Scan for the cell matching the given text and deliver its (X, Y) coordinate at center. 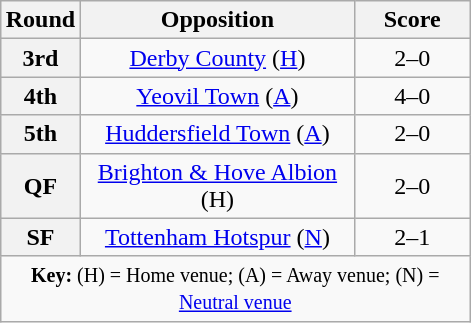
Huddersfield Town (A) (218, 134)
Key: (H) = Home venue; (A) = Away venue; (N) = Neutral venue (235, 288)
Round (40, 20)
SF (40, 237)
Derby County (H) (218, 58)
3rd (40, 58)
QF (40, 186)
Yeovil Town (A) (218, 96)
Score (412, 20)
2–1 (412, 237)
5th (40, 134)
4th (40, 96)
Brighton & Hove Albion (H) (218, 186)
Opposition (218, 20)
4–0 (412, 96)
Tottenham Hotspur (N) (218, 237)
